Extract the [X, Y] coordinate from the center of the cell holding the provided text.  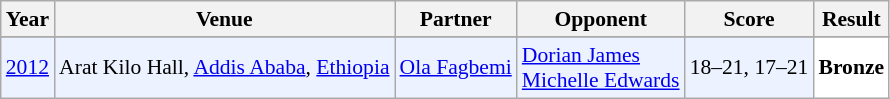
2012 [28, 68]
Dorian James Michelle Edwards [601, 68]
Opponent [601, 19]
Result [851, 19]
Venue [224, 19]
Ola Fagbemi [456, 68]
18–21, 17–21 [750, 68]
Bronze [851, 68]
Partner [456, 19]
Year [28, 19]
Score [750, 19]
Arat Kilo Hall, Addis Ababa, Ethiopia [224, 68]
